From the cell containing the given text, extract its center point as [X, Y] coordinate. 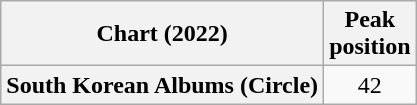
South Korean Albums (Circle) [162, 85]
Peakposition [370, 34]
42 [370, 85]
Chart (2022) [162, 34]
